Capture the cell that displays the provided text and extract its [X, Y] central coordinate. 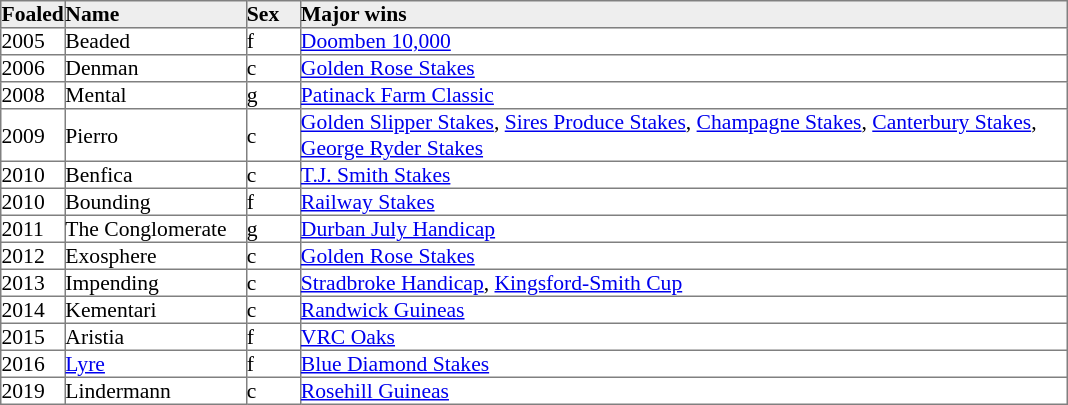
Mental [156, 96]
VRC Oaks [683, 336]
Kementari [156, 310]
The Conglomerate [156, 228]
Foaled [33, 14]
Aristia [156, 336]
Golden Slipper Stakes, Sires Produce Stakes, Champagne Stakes, Canterbury Stakes, George Ryder Stakes [683, 135]
2014 [33, 310]
Name [156, 14]
Exosphere [156, 256]
Pierro [156, 135]
Patinack Farm Classic [683, 96]
Denman [156, 68]
Railway Stakes [683, 202]
Rosehill Guineas [683, 390]
2006 [33, 68]
2011 [33, 228]
Benfica [156, 174]
Doomben 10,000 [683, 42]
Lyre [156, 364]
Stradbroke Handicap, Kingsford-Smith Cup [683, 282]
2016 [33, 364]
Durban July Handicap [683, 228]
Major wins [683, 14]
Bounding [156, 202]
Randwick Guineas [683, 310]
2015 [33, 336]
Impending [156, 282]
2013 [33, 282]
Lindermann [156, 390]
Beaded [156, 42]
2005 [33, 42]
2009 [33, 135]
T.J. Smith Stakes [683, 174]
Sex [273, 14]
2012 [33, 256]
2019 [33, 390]
Blue Diamond Stakes [683, 364]
2008 [33, 96]
